Search for the cell housing the specified text and yield its (X, Y) center coordinate. 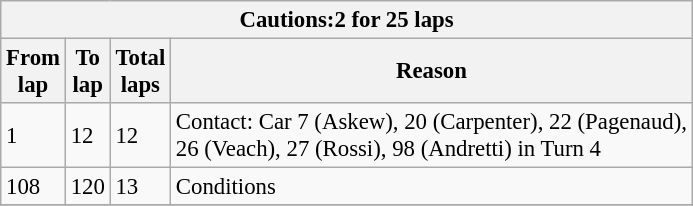
Contact: Car 7 (Askew), 20 (Carpenter), 22 (Pagenaud), 26 (Veach), 27 (Rossi), 98 (Andretti) in Turn 4 (432, 136)
Tolap (88, 72)
Totallaps (140, 72)
Conditions (432, 187)
13 (140, 187)
108 (34, 187)
Reason (432, 72)
Cautions:2 for 25 laps (347, 20)
120 (88, 187)
Fromlap (34, 72)
1 (34, 136)
